Return the [x, y] coordinate for the center point of the cell that contains the specified text.  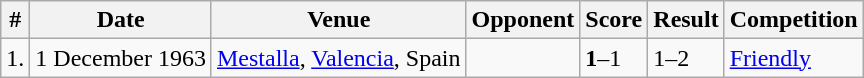
Friendly [794, 58]
Mestalla, Valencia, Spain [338, 58]
Score [614, 20]
Competition [794, 20]
Date [121, 20]
Venue [338, 20]
# [16, 20]
1. [16, 58]
1–2 [686, 58]
Opponent [523, 20]
1 December 1963 [121, 58]
1–1 [614, 58]
Result [686, 20]
